For the text-containing cell, return its midpoint in (x, y) coordinate format. 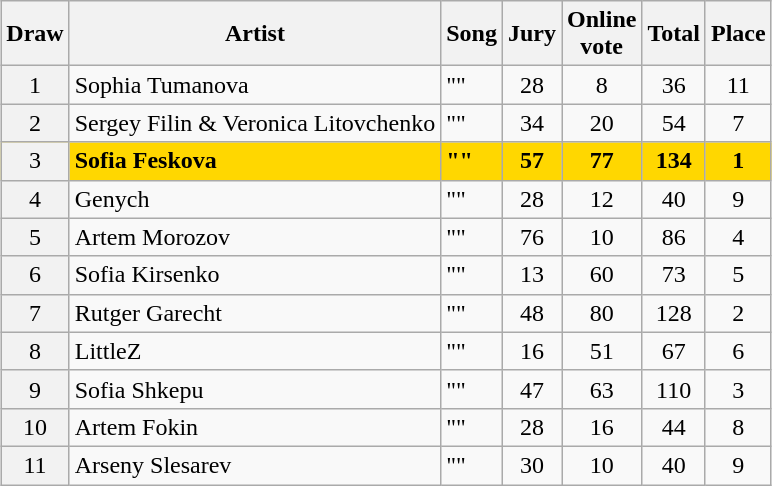
63 (602, 389)
86 (674, 237)
Song (472, 34)
110 (674, 389)
34 (532, 123)
60 (602, 275)
51 (602, 351)
Onlinevote (602, 34)
67 (674, 351)
Sophia Tumanova (254, 85)
Artem Fokin (254, 427)
44 (674, 427)
36 (674, 85)
77 (602, 161)
47 (532, 389)
20 (602, 123)
57 (532, 161)
134 (674, 161)
48 (532, 313)
80 (602, 313)
LittleZ (254, 351)
Jury (532, 34)
54 (674, 123)
13 (532, 275)
Rutger Garecht (254, 313)
Sofia Feskova (254, 161)
Sofia Shkepu (254, 389)
76 (532, 237)
Draw (35, 34)
128 (674, 313)
Sergey Filin & Veronica Litovchenko (254, 123)
Artem Morozov (254, 237)
73 (674, 275)
Artist (254, 34)
30 (532, 465)
12 (602, 199)
Total (674, 34)
Arseny Slesarev (254, 465)
Place (738, 34)
Sofia Kirsenko (254, 275)
Genych (254, 199)
